Return the [x, y] coordinate for the center point of the cell that contains the specified text.  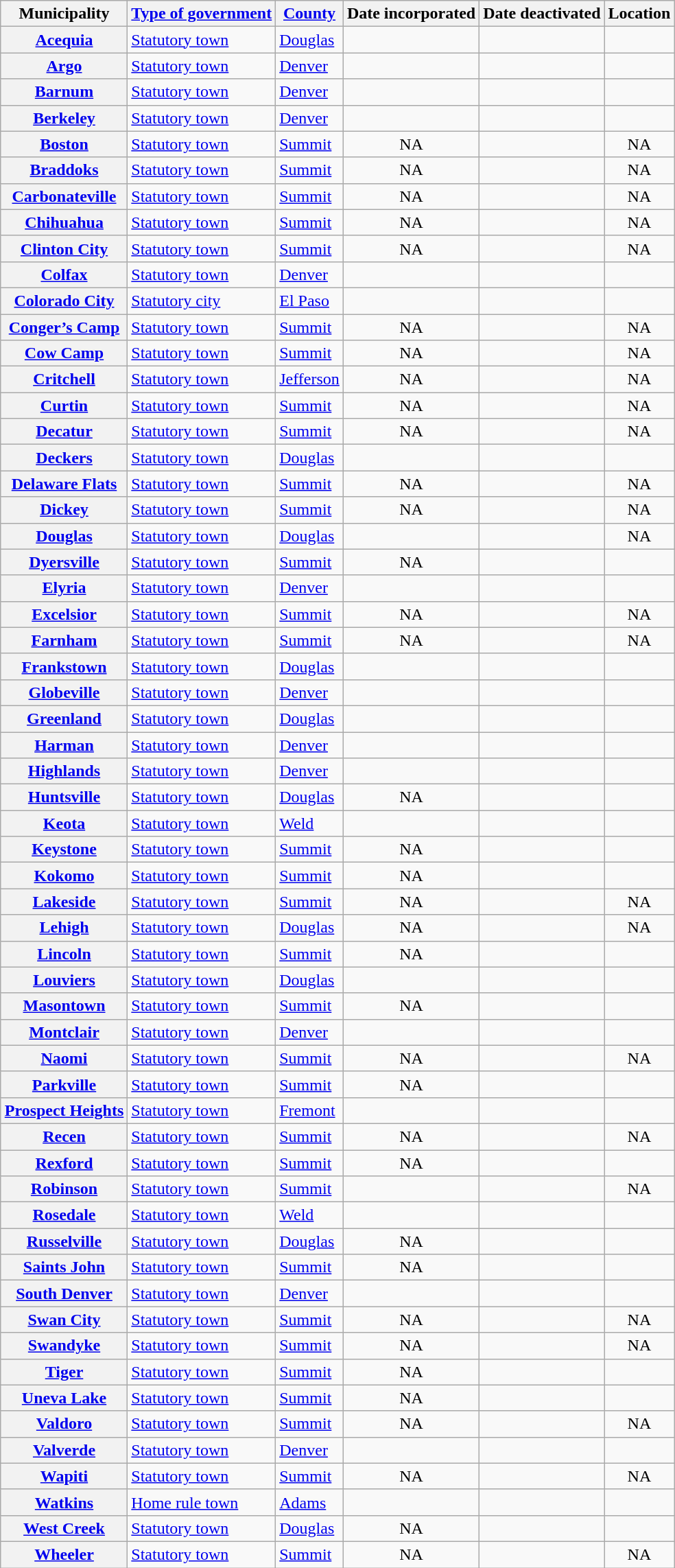
Farnham [64, 640]
Decatur [64, 432]
Montclair [64, 1032]
Chihuahua [64, 222]
Parkville [64, 1084]
Conger’s Camp [64, 327]
Valdoro [64, 1424]
Type of government [202, 14]
Swandyke [64, 1346]
Location [639, 14]
Prospect Heights [64, 1110]
Globeville [64, 692]
Acequia [64, 40]
Date deactivated [542, 14]
Braddoks [64, 170]
Dyersville [64, 562]
Carbonateville [64, 196]
Adams [310, 1502]
Watkins [64, 1502]
Rexford [64, 1163]
Keota [64, 823]
Clinton City [64, 248]
El Paso [310, 301]
Recen [64, 1136]
Dickey [64, 510]
Robinson [64, 1189]
Berkeley [64, 118]
Boston [64, 144]
Wapiti [64, 1476]
Lakeside [64, 902]
Kokomo [64, 876]
County [310, 14]
Home rule town [202, 1502]
Tiger [64, 1372]
Rosedale [64, 1215]
Colorado City [64, 301]
Critchell [64, 379]
Highlands [64, 771]
Russelville [64, 1241]
Keystone [64, 850]
Excelsior [64, 614]
Saints John [64, 1267]
Lehigh [64, 928]
Deckers [64, 458]
Barnum [64, 92]
Argo [64, 66]
Harman [64, 745]
Lincoln [64, 954]
Delaware Flats [64, 484]
Masontown [64, 1006]
Colfax [64, 274]
Greenland [64, 718]
Elyria [64, 588]
Naomi [64, 1058]
Curtin [64, 406]
Municipality [64, 14]
Statutory city [202, 301]
Huntsville [64, 797]
Louviers [64, 980]
Cow Camp [64, 353]
West Creek [64, 1528]
Valverde [64, 1450]
Uneva Lake [64, 1398]
Swan City [64, 1320]
Wheeler [64, 1554]
Jefferson [310, 379]
Date incorporated [411, 14]
Fremont [310, 1110]
Frankstown [64, 666]
South Denver [64, 1294]
